Locate the cell with the specified text and output its [X, Y] center coordinate. 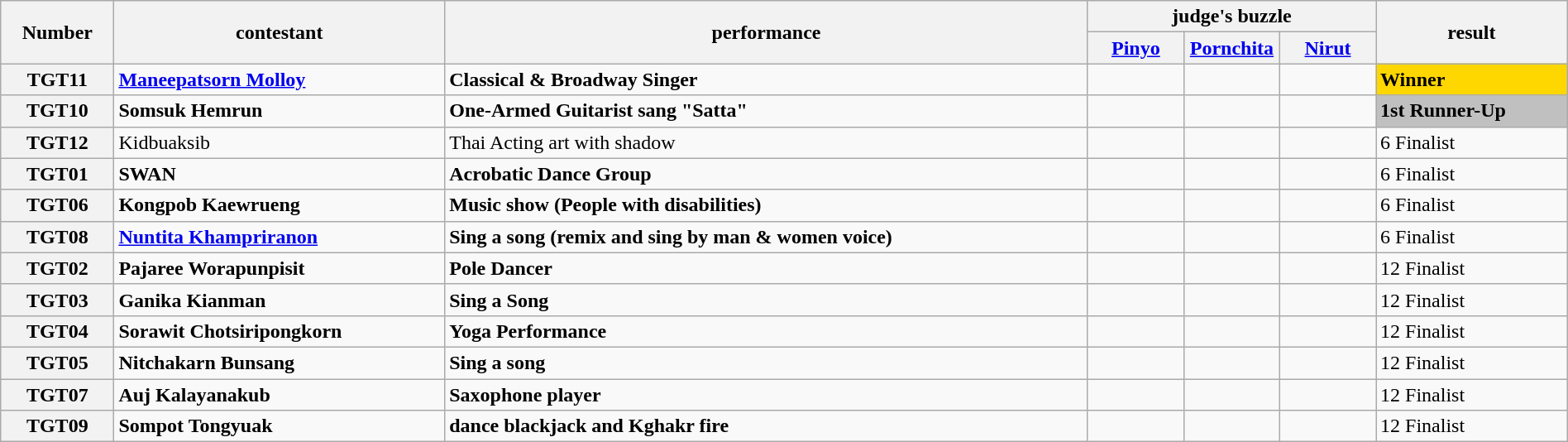
SWAN [280, 174]
Sing a song [767, 363]
dance blackjack and Kghakr fire [767, 426]
Thai Acting art with shadow [767, 142]
Pornchita [1231, 48]
Nirut [1327, 48]
Maneepatsorn Molloy [280, 79]
Pole Dancer [767, 268]
Acrobatic Dance Group [767, 174]
Classical & Broadway Singer [767, 79]
TGT08 [58, 237]
TGT11 [58, 79]
TGT06 [58, 205]
Kidbuaksib [280, 142]
Nuntita Khampriranon [280, 237]
Music show (People with disabilities) [767, 205]
Kongpob Kaewrueng [280, 205]
performance [767, 32]
result [1472, 32]
One-Armed Guitarist sang "Satta" [767, 111]
TGT05 [58, 363]
Sing a Song [767, 300]
Ganika Kianman [280, 300]
Sing a song (remix and sing by man & women voice) [767, 237]
Auj Kalayanakub [280, 395]
TGT09 [58, 426]
TGT10 [58, 111]
TGT12 [58, 142]
TGT03 [58, 300]
Yoga Performance [767, 331]
Sorawit Chotsiripongkorn [280, 331]
Pinyo [1135, 48]
TGT07 [58, 395]
Somsuk Hemrun [280, 111]
Sompot Tongyuak [280, 426]
Saxophone player [767, 395]
judge's buzzle [1231, 17]
Nitchakarn Bunsang [280, 363]
Pajaree Worapunpisit [280, 268]
Winner [1472, 79]
TGT01 [58, 174]
TGT04 [58, 331]
TGT02 [58, 268]
contestant [280, 32]
1st Runner-Up [1472, 111]
Number [58, 32]
